Scan for the cell matching the given text and deliver its (x, y) coordinate at center. 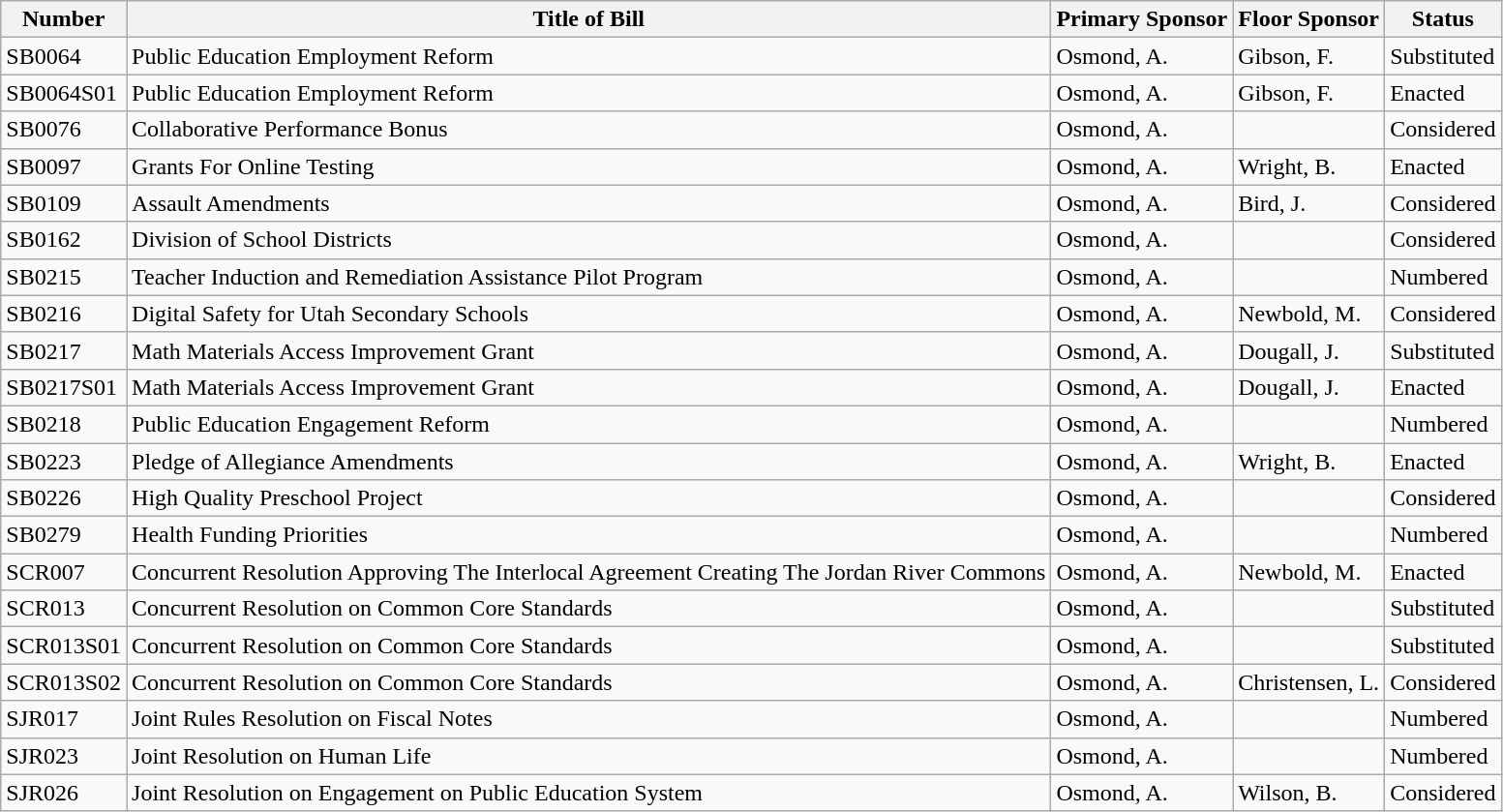
SB0217 (64, 350)
Bird, J. (1308, 203)
SB0226 (64, 498)
Division of School Districts (588, 240)
SCR013 (64, 609)
Teacher Induction and Remediation Assistance Pilot Program (588, 277)
Joint Resolution on Engagement on Public Education System (588, 793)
SB0162 (64, 240)
Pledge of Allegiance Amendments (588, 462)
SB0064S01 (64, 93)
SCR007 (64, 572)
SB0218 (64, 424)
SJR026 (64, 793)
Joint Rules Resolution on Fiscal Notes (588, 719)
SB0217S01 (64, 387)
SB0216 (64, 314)
Public Education Engagement Reform (588, 424)
SB0064 (64, 56)
Number (64, 19)
SB0215 (64, 277)
SB0076 (64, 130)
SB0279 (64, 535)
SJR023 (64, 756)
SB0223 (64, 462)
SB0109 (64, 203)
Christensen, L. (1308, 682)
Assault Amendments (588, 203)
Status (1443, 19)
High Quality Preschool Project (588, 498)
Health Funding Priorities (588, 535)
SB0097 (64, 166)
Collaborative Performance Bonus (588, 130)
SCR013S01 (64, 646)
SJR017 (64, 719)
Digital Safety for Utah Secondary Schools (588, 314)
Floor Sponsor (1308, 19)
Wilson, B. (1308, 793)
Title of Bill (588, 19)
Concurrent Resolution Approving The Interlocal Agreement Creating The Jordan River Commons (588, 572)
SCR013S02 (64, 682)
Grants For Online Testing (588, 166)
Joint Resolution on Human Life (588, 756)
Primary Sponsor (1142, 19)
